Output the [x, y] coordinate of the center of the cell containing the given text.  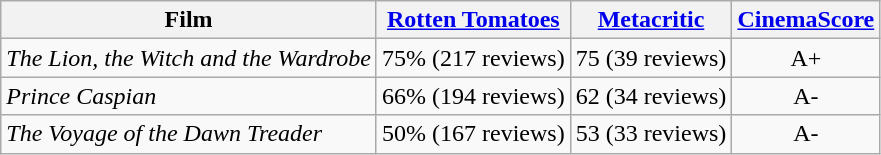
CinemaScore [806, 20]
The Lion, the Witch and the Wardrobe [189, 58]
75 (39 reviews) [651, 58]
50% (167 reviews) [473, 134]
62 (34 reviews) [651, 96]
The Voyage of the Dawn Treader [189, 134]
Rotten Tomatoes [473, 20]
Metacritic [651, 20]
A+ [806, 58]
66% (194 reviews) [473, 96]
75% (217 reviews) [473, 58]
Prince Caspian [189, 96]
53 (33 reviews) [651, 134]
Film [189, 20]
